Provide the (x, y) coordinate of the cell's center where the given text is located.  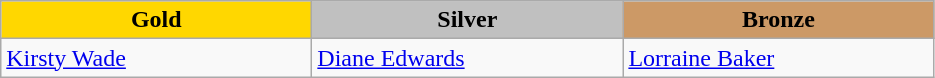
Silver (468, 20)
Gold (156, 20)
Lorraine Baker (778, 58)
Kirsty Wade (156, 58)
Bronze (778, 20)
Diane Edwards (468, 58)
